Locate the cell with the specified text and output its (X, Y) center coordinate. 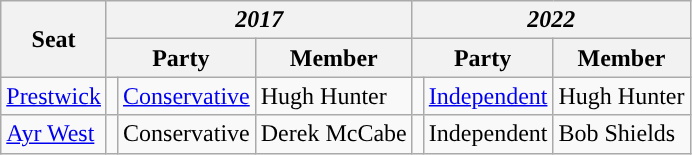
2017 (259, 20)
2022 (551, 20)
Bob Shields (622, 134)
Prestwick (54, 96)
Derek McCabe (334, 134)
Seat (54, 39)
Ayr West (54, 134)
